From the cell containing the given text, extract its center point as (X, Y) coordinate. 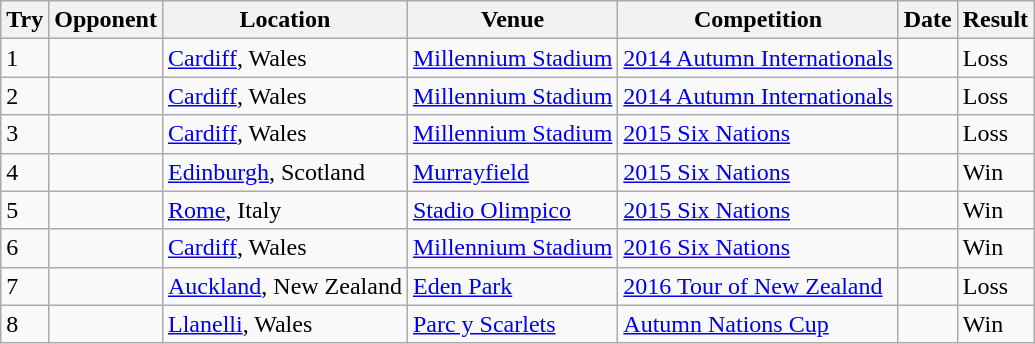
Llanelli, Wales (284, 324)
3 (25, 134)
4 (25, 172)
6 (25, 248)
Try (25, 20)
5 (25, 210)
Autumn Nations Cup (758, 324)
Parc y Scarlets (512, 324)
8 (25, 324)
Rome, Italy (284, 210)
Date (928, 20)
7 (25, 286)
Stadio Olimpico (512, 210)
Venue (512, 20)
2016 Six Nations (758, 248)
Competition (758, 20)
Eden Park (512, 286)
Auckland, New Zealand (284, 286)
Opponent (106, 20)
2 (25, 96)
Result (995, 20)
Location (284, 20)
1 (25, 58)
Murrayfield (512, 172)
2016 Tour of New Zealand (758, 286)
Edinburgh, Scotland (284, 172)
